Capture the cell that displays the provided text and extract its [x, y] central coordinate. 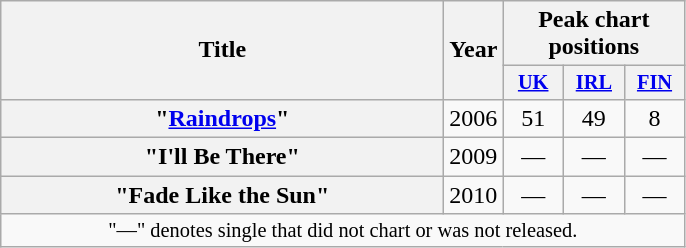
"Fade Like the Sun" [222, 195]
51 [534, 118]
8 [654, 118]
FIN [654, 83]
2010 [474, 195]
"I'll Be There" [222, 157]
Peak chart positions [594, 34]
"Raindrops" [222, 118]
UK [534, 83]
Title [222, 50]
49 [594, 118]
2009 [474, 157]
2006 [474, 118]
"—" denotes single that did not chart or was not released. [343, 231]
IRL [594, 83]
Year [474, 50]
